Return (x, y) of the center of cell containing provided text 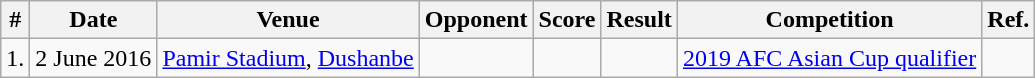
Venue (288, 20)
Result (639, 20)
2019 AFC Asian Cup qualifier (829, 58)
Competition (829, 20)
Opponent (476, 20)
Pamir Stadium, Dushanbe (288, 58)
# (16, 20)
2 June 2016 (94, 58)
Score (567, 20)
1. (16, 58)
Ref. (1008, 20)
Date (94, 20)
